From the cell containing the given text, extract its center point as (X, Y) coordinate. 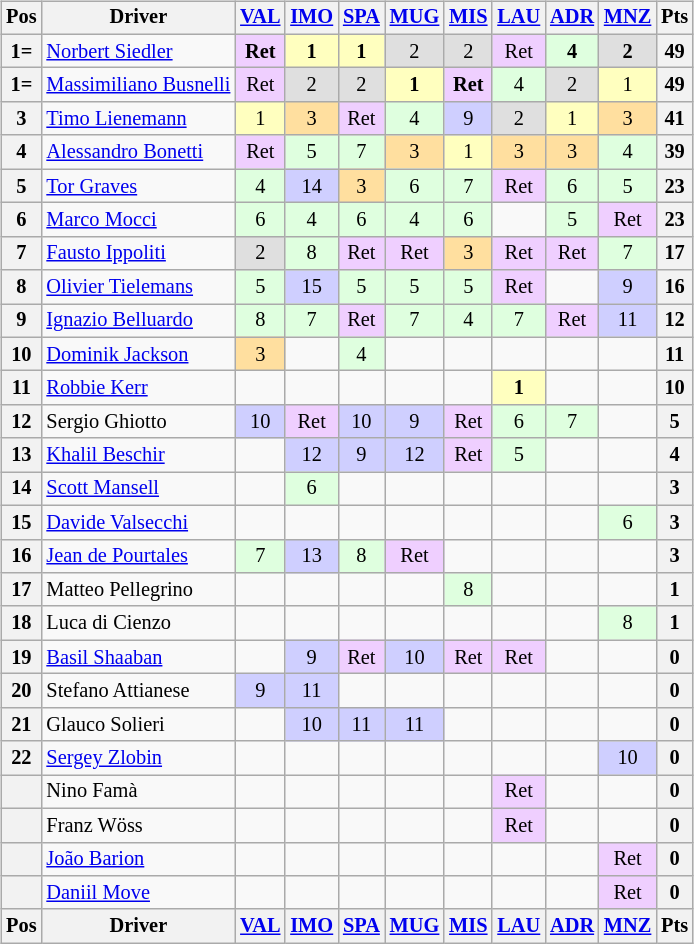
Davide Valsecchi (138, 522)
22 (21, 758)
Scott Mansell (138, 489)
21 (21, 724)
41 (674, 119)
Norbert Siedler (138, 51)
Alessandro Bonetti (138, 152)
Basil Shaaban (138, 657)
Tor Graves (138, 186)
Ignazio Belluardo (138, 321)
Sergio Ghiotto (138, 422)
39 (674, 152)
João Barion (138, 859)
Timo Lienemann (138, 119)
Matteo Pellegrino (138, 590)
Glauco Solieri (138, 724)
Stefano Attianese (138, 691)
Khalil Beschir (138, 455)
Massimiliano Busnelli (138, 85)
Luca di Cienzo (138, 623)
Daniil Move (138, 893)
Sergey Zlobin (138, 758)
Jean de Pourtales (138, 556)
20 (21, 691)
Marco Mocci (138, 220)
19 (21, 657)
Fausto Ippoliti (138, 253)
Olivier Tielemans (138, 287)
18 (21, 623)
Robbie Kerr (138, 388)
Nino Famà (138, 792)
Franz Wöss (138, 825)
Dominik Jackson (138, 354)
